Extract the [X, Y] coordinate from the center of the cell holding the provided text.  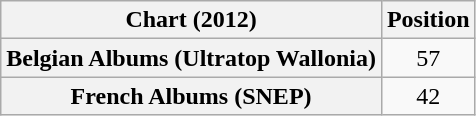
57 [428, 58]
42 [428, 96]
Belgian Albums (Ultratop Wallonia) [192, 58]
Position [428, 20]
French Albums (SNEP) [192, 96]
Chart (2012) [192, 20]
